Locate the cell with the specified text and output its [x, y] center coordinate. 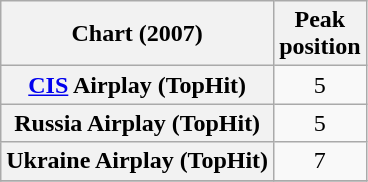
Chart (2007) [138, 34]
CIS Airplay (TopHit) [138, 85]
Russia Airplay (TopHit) [138, 123]
7 [320, 161]
Ukraine Airplay (TopHit) [138, 161]
Peakposition [320, 34]
